Search for the cell housing the specified text and yield its (X, Y) center coordinate. 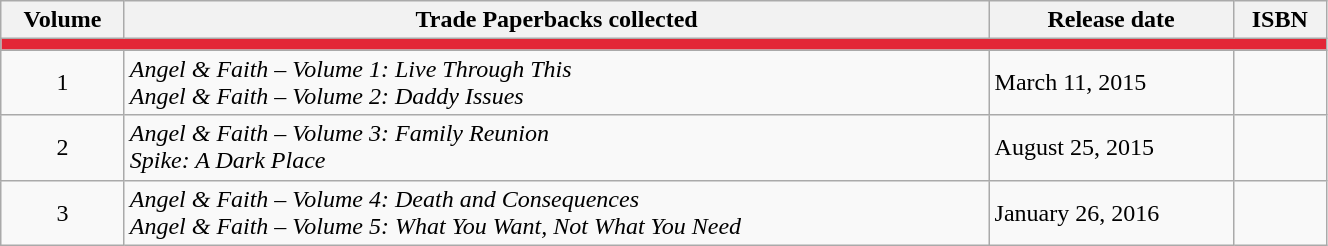
3 (62, 212)
January 26, 2016 (1111, 212)
Trade Paperbacks collected (556, 20)
August 25, 2015 (1111, 148)
ISBN (1280, 20)
1 (62, 82)
Volume (62, 20)
Angel & Faith – Volume 3: Family ReunionSpike: A Dark Place (556, 148)
2 (62, 148)
March 11, 2015 (1111, 82)
Angel & Faith – Volume 1: Live Through ThisAngel & Faith – Volume 2: Daddy Issues (556, 82)
Release date (1111, 20)
Angel & Faith – Volume 4: Death and ConsequencesAngel & Faith – Volume 5: What You Want, Not What You Need (556, 212)
